Return the [X, Y] coordinate for the center point of the cell that contains the specified text.  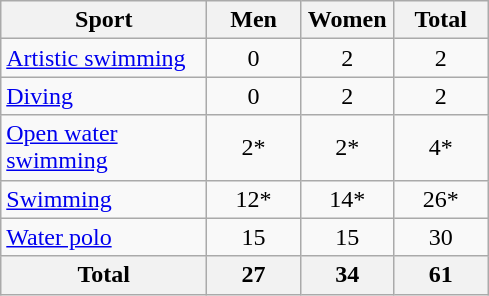
12* [254, 199]
30 [441, 237]
27 [254, 275]
26* [441, 199]
14* [347, 199]
34 [347, 275]
Water polo [104, 237]
Open water swimming [104, 148]
Women [347, 20]
Diving [104, 96]
4* [441, 148]
Men [254, 20]
61 [441, 275]
Sport [104, 20]
Artistic swimming [104, 58]
Swimming [104, 199]
